Determine the (x, y) coordinate at the center of the cell enclosing the given text.  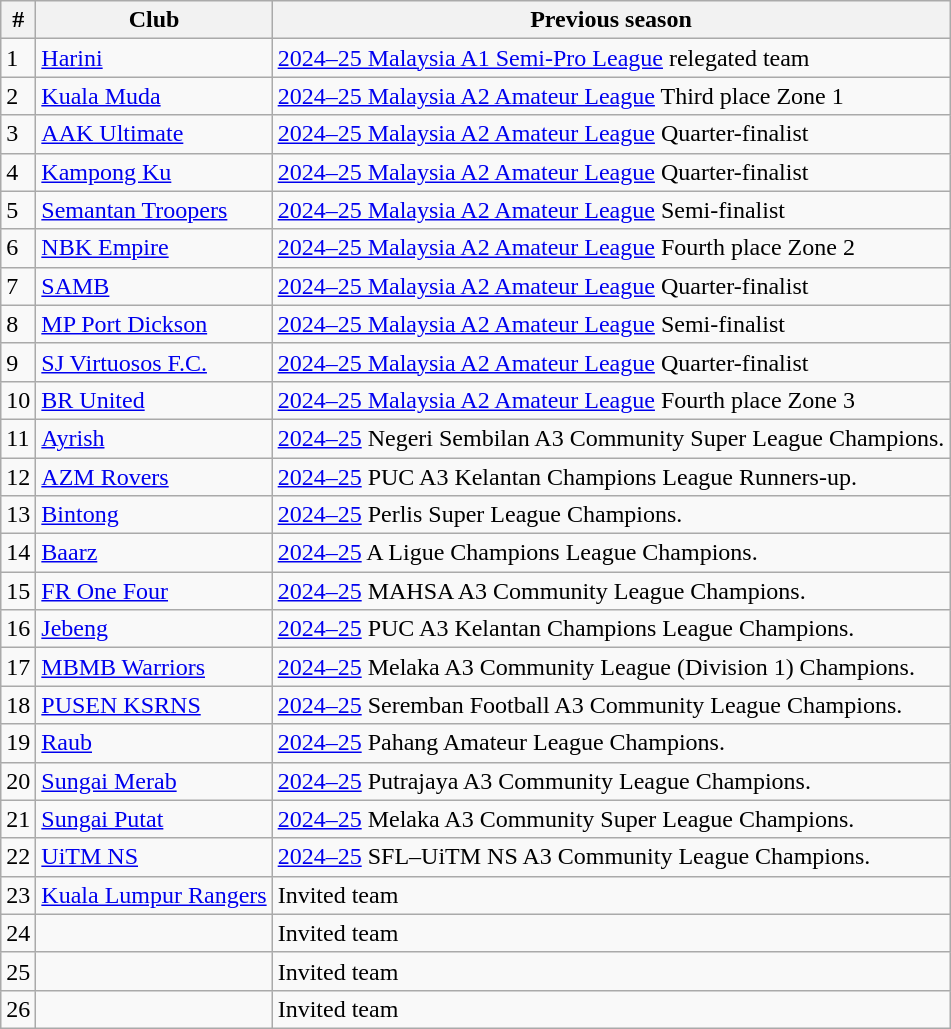
Previous season (611, 20)
2024–25 Melaka A3 Community Super League Champions. (611, 819)
1 (18, 58)
4 (18, 172)
Kuala Muda (154, 96)
Baarz (154, 553)
5 (18, 210)
13 (18, 515)
Semantan Troopers (154, 210)
Sungai Merab (154, 781)
3 (18, 134)
2024–25 Melaka A3 Community League (Division 1) Champions. (611, 667)
7 (18, 286)
2024–25 Perlis Super League Champions. (611, 515)
Jebeng (154, 629)
10 (18, 400)
2024–25 A Ligue Champions League Champions. (611, 553)
2024–25 MAHSA A3 Community League Champions. (611, 591)
16 (18, 629)
23 (18, 895)
2024–25 Malaysia A2 Amateur League Third place Zone 1 (611, 96)
26 (18, 1009)
SJ Virtuosos F.C. (154, 362)
2024–25 Seremban Football A3 Community League Champions. (611, 705)
8 (18, 324)
UiTM NS (154, 857)
AAK Ultimate (154, 134)
2024–25 Putrajaya A3 Community League Champions. (611, 781)
12 (18, 477)
25 (18, 971)
Club (154, 20)
11 (18, 438)
9 (18, 362)
2024–25 Malaysia A2 Amateur League Fourth place Zone 2 (611, 248)
2024–25 SFL–UiTM NS A3 Community League Champions. (611, 857)
20 (18, 781)
Bintong (154, 515)
Kuala Lumpur Rangers (154, 895)
PUSEN KSRNS (154, 705)
MBMB Warriors (154, 667)
Raub (154, 743)
18 (18, 705)
2024–25 Malaysia A2 Amateur League Fourth place Zone 3 (611, 400)
2024–25 Negeri Sembilan A3 Community Super League Champions. (611, 438)
2024–25 PUC A3 Kelantan Champions League Runners-up. (611, 477)
15 (18, 591)
2024–25 Pahang Amateur League Champions. (611, 743)
SAMB (154, 286)
21 (18, 819)
19 (18, 743)
Harini (154, 58)
MP Port Dickson (154, 324)
6 (18, 248)
Kampong Ku (154, 172)
NBK Empire (154, 248)
17 (18, 667)
BR United (154, 400)
AZM Rovers (154, 477)
22 (18, 857)
2 (18, 96)
Ayrish (154, 438)
FR One Four (154, 591)
24 (18, 933)
# (18, 20)
14 (18, 553)
2024–25 PUC A3 Kelantan Champions League Champions. (611, 629)
2024–25 Malaysia A1 Semi-Pro League relegated team (611, 58)
Sungai Putat (154, 819)
